Pinpoint the cell where the given text exists, returning its (X, Y) midpoint coordinate. 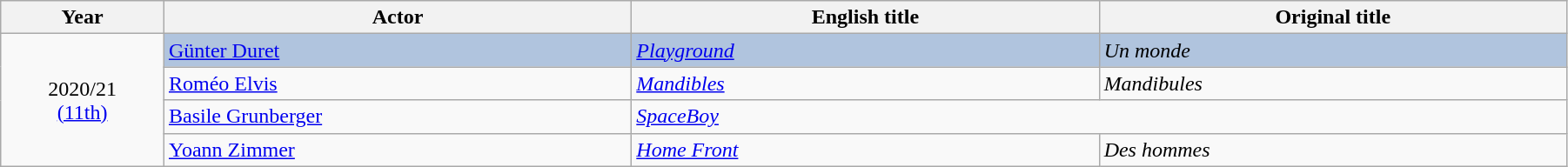
Year (83, 17)
Home Front (865, 150)
Mandibles (865, 83)
Un monde (1333, 50)
2020/21(11th) (83, 100)
Original title (1333, 17)
Des hommes (1333, 150)
Roméo Elvis (397, 83)
Actor (397, 17)
Mandibules (1333, 83)
English title (865, 17)
Basile Grunberger (397, 117)
Günter Duret (397, 50)
SpaceBoy (1100, 117)
Yoann Zimmer (397, 150)
Playground (865, 50)
